Return the (x, y) coordinate for the center point of the cell that contains the specified text.  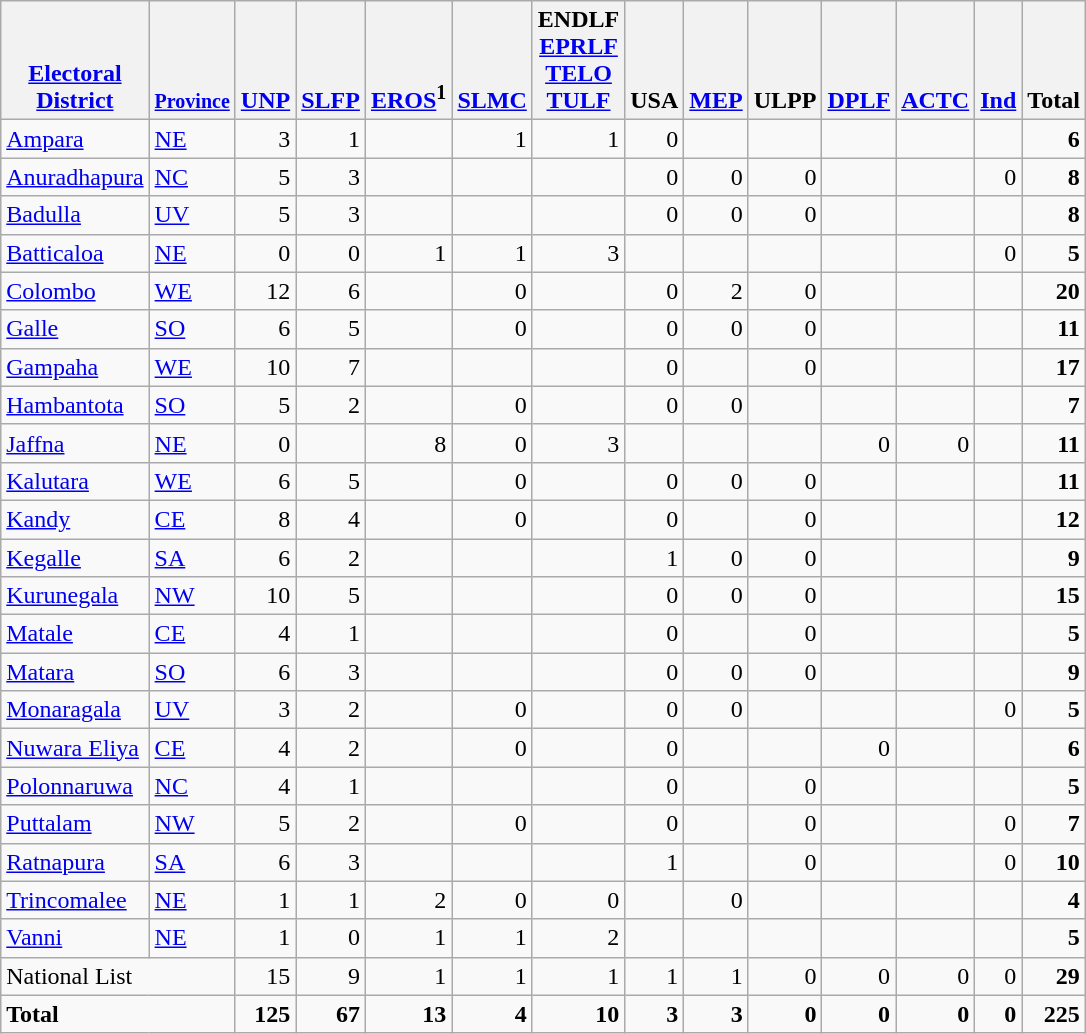
Ind (998, 60)
USA (654, 60)
SLMC (492, 60)
Matara (75, 672)
Hambantota (75, 405)
Badulla (75, 215)
29 (1054, 976)
ACTC (936, 60)
National List (118, 976)
EROS1 (408, 60)
Vanni (75, 938)
UNP (265, 60)
Ratnapura (75, 862)
SLFP (331, 60)
Province (192, 60)
125 (265, 1014)
Gampaha (75, 367)
DPLF (859, 60)
20 (1054, 291)
Kurunegala (75, 596)
Kegalle (75, 557)
Trincomalee (75, 900)
Matale (75, 634)
Polonnaruwa (75, 786)
Kandy (75, 519)
Nuwara Eliya (75, 748)
ElectoralDistrict (75, 60)
Monaragala (75, 710)
225 (1054, 1014)
Jaffna (75, 443)
Anuradhapura (75, 177)
Kalutara (75, 481)
Batticaloa (75, 253)
13 (408, 1014)
Puttalam (75, 824)
Colombo (75, 291)
Ampara (75, 139)
MEP (716, 60)
67 (331, 1014)
Galle (75, 329)
17 (1054, 367)
ULPP (785, 60)
ENDLFEPRLFTELOTULF (578, 60)
